Scan for the cell matching the given text and deliver its (x, y) coordinate at center. 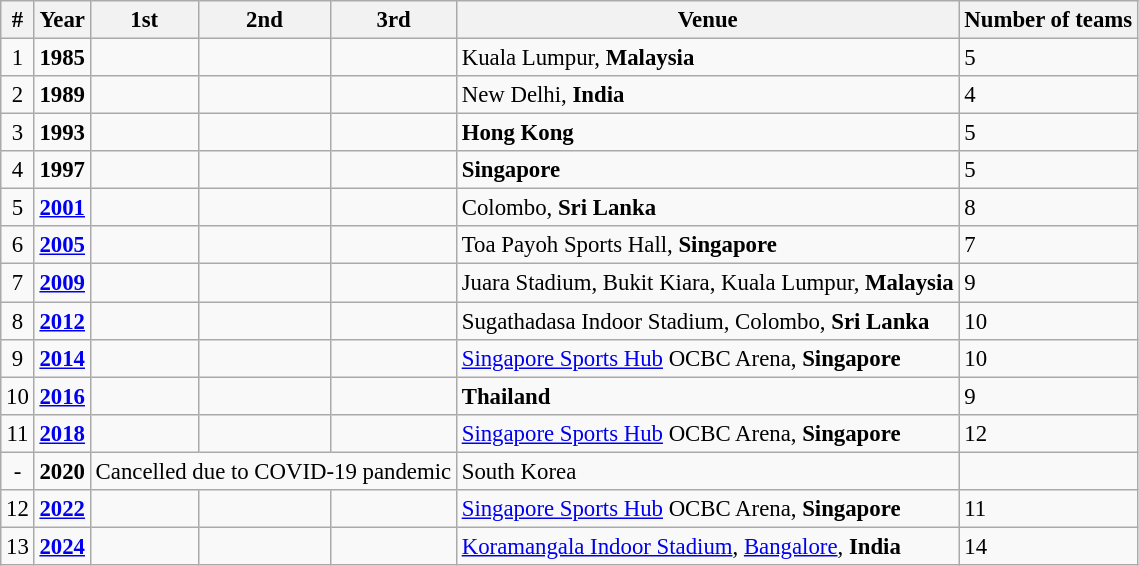
New Delhi, India (708, 95)
2022 (62, 509)
2nd (264, 20)
# (18, 20)
2016 (62, 396)
2014 (62, 358)
Singapore (708, 170)
Kuala Lumpur, Malaysia (708, 58)
- (18, 471)
3 (18, 133)
2009 (62, 283)
2024 (62, 546)
2018 (62, 433)
1st (144, 20)
1989 (62, 95)
1997 (62, 170)
Cancelled due to COVID-19 pandemic (273, 471)
13 (18, 546)
Toa Payoh Sports Hall, Singapore (708, 245)
14 (1048, 546)
Venue (708, 20)
2001 (62, 208)
Thailand (708, 396)
Sugathadasa Indoor Stadium, Colombo, Sri Lanka (708, 321)
1993 (62, 133)
Year (62, 20)
Juara Stadium, Bukit Kiara, Kuala Lumpur, Malaysia (708, 283)
South Korea (708, 471)
2012 (62, 321)
6 (18, 245)
Colombo, Sri Lanka (708, 208)
Hong Kong (708, 133)
3rd (394, 20)
Koramangala Indoor Stadium, Bangalore, India (708, 546)
Number of teams (1048, 20)
1985 (62, 58)
2020 (62, 471)
1 (18, 58)
2005 (62, 245)
2 (18, 95)
